Search for the cell housing the specified text and yield its (x, y) center coordinate. 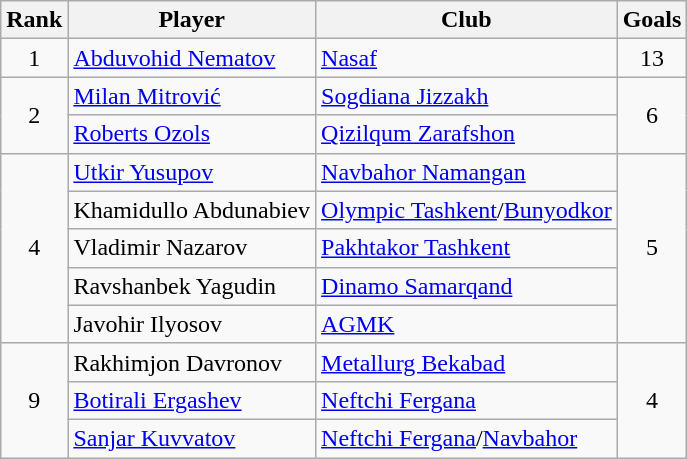
Milan Mitrović (192, 96)
Ravshanbek Yagudin (192, 286)
Sogdiana Jizzakh (467, 96)
AGMK (467, 324)
1 (34, 58)
Goals (652, 20)
5 (652, 248)
Olympic Tashkent/Bunyodkor (467, 210)
Qizilqum Zarafshon (467, 134)
Dinamo Samarqand (467, 286)
Sanjar Kuvvatov (192, 438)
Nasaf (467, 58)
Club (467, 20)
Javohir Ilyosov (192, 324)
Vladimir Nazarov (192, 248)
Navbahor Namangan (467, 172)
Rakhimjon Davronov (192, 362)
6 (652, 115)
Neftchi Fergana (467, 400)
Utkir Yusupov (192, 172)
Neftchi Fergana/Navbahor (467, 438)
Player (192, 20)
Metallurg Bekabad (467, 362)
Khamidullo Abdunabiev (192, 210)
Roberts Ozols (192, 134)
2 (34, 115)
Abduvohid Nematov (192, 58)
Rank (34, 20)
Pakhtakor Tashkent (467, 248)
9 (34, 400)
Botirali Ergashev (192, 400)
13 (652, 58)
